Pinpoint the cell where the given text exists, returning its [X, Y] midpoint coordinate. 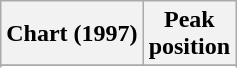
Peakposition [189, 34]
Chart (1997) [72, 34]
